Capture the cell that displays the provided text and extract its [X, Y] central coordinate. 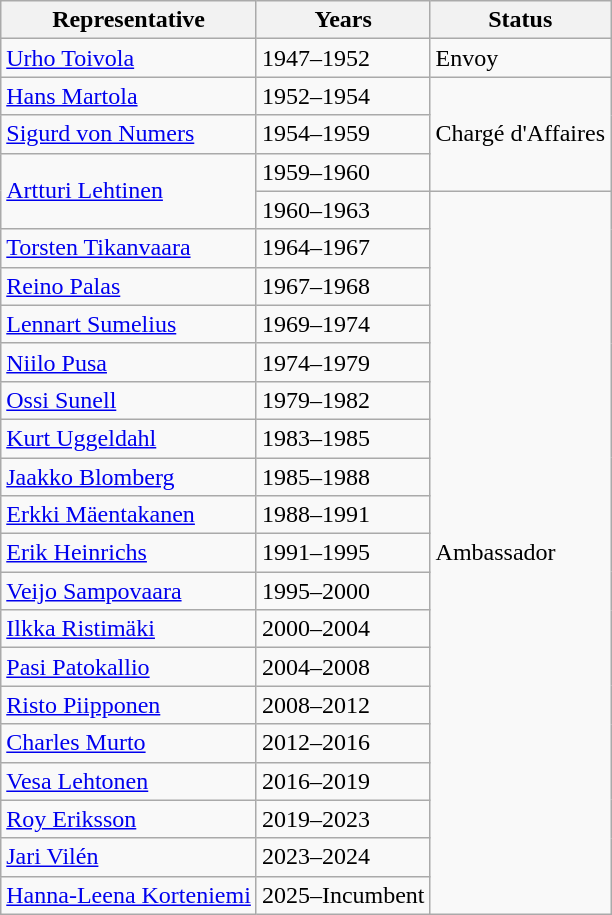
Erik Heinrichs [129, 553]
Charles Murto [129, 743]
Kurt Uggeldahl [129, 438]
1969–1974 [343, 324]
Chargé d'Affaires [520, 134]
Envoy [520, 58]
2012–2016 [343, 743]
Representative [129, 20]
2004–2008 [343, 667]
Roy Eriksson [129, 819]
Sigurd von Numers [129, 134]
1954–1959 [343, 134]
2025–Incumbent [343, 895]
Status [520, 20]
1960–1963 [343, 210]
Veijo Sampovaara [129, 591]
Jari Vilén [129, 857]
Jaakko Blomberg [129, 477]
1974–1979 [343, 362]
Artturi Lehtinen [129, 191]
2019–2023 [343, 819]
Hans Martola [129, 96]
Erkki Mäentakanen [129, 515]
1995–2000 [343, 591]
Ambassador [520, 552]
Hanna-Leena Korteniemi [129, 895]
Reino Palas [129, 286]
Lennart Sumelius [129, 324]
1983–1985 [343, 438]
1988–1991 [343, 515]
1985–1988 [343, 477]
2023–2024 [343, 857]
Niilo Pusa [129, 362]
2008–2012 [343, 705]
Ossi Sunell [129, 400]
1964–1967 [343, 248]
1991–1995 [343, 553]
Ilkka Ristimäki [129, 629]
Pasi Patokallio [129, 667]
2000–2004 [343, 629]
1947–1952 [343, 58]
Years [343, 20]
1959–1960 [343, 172]
1967–1968 [343, 286]
2016–2019 [343, 781]
Risto Piipponen [129, 705]
1952–1954 [343, 96]
Urho Toivola [129, 58]
Torsten Tikanvaara [129, 248]
Vesa Lehtonen [129, 781]
1979–1982 [343, 400]
